Provide the [X, Y] coordinate of the cell's center where the given text is located.  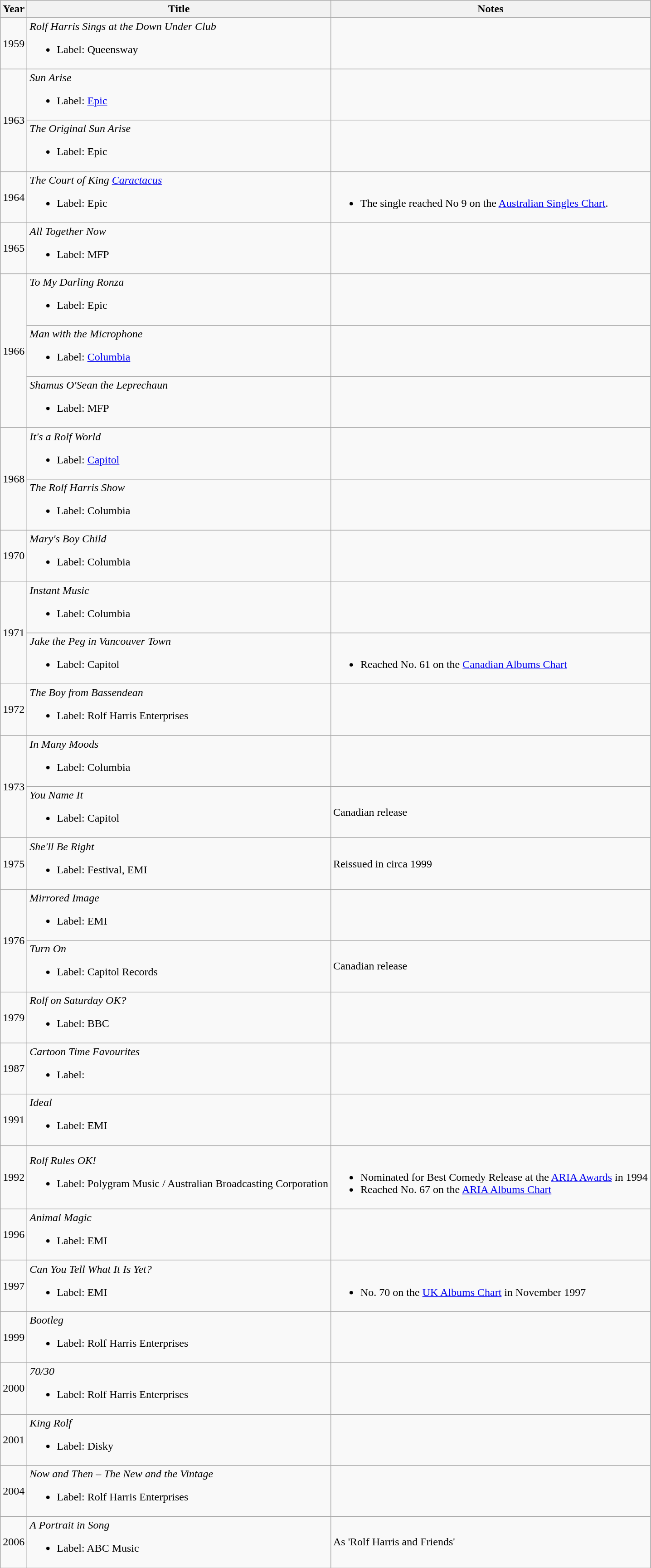
Shamus O'Sean the LeprechaunLabel: MFP [179, 402]
Title [179, 9]
1965 [14, 248]
1972 [14, 710]
Reissued in circa 1999 [491, 863]
Turn OnLabel: Capitol Records [179, 966]
2000 [14, 1388]
Notes [491, 9]
Animal MagicLabel: EMI [179, 1234]
The Original Sun AriseLabel: Epic [179, 146]
1976 [14, 940]
1979 [14, 1018]
No. 70 on the UK Albums Chart in November 1997 [491, 1286]
1973 [14, 787]
Reached No. 61 on the Canadian Albums Chart [491, 658]
1964 [14, 197]
1966 [14, 351]
All Together NowLabel: MFP [179, 248]
Can You Tell What It Is Yet?Label: EMI [179, 1286]
The Rolf Harris ShowLabel: Columbia [179, 504]
Rolf on Saturday OK?Label: BBC [179, 1018]
In Many MoodsLabel: Columbia [179, 761]
Sun AriseLabel: Epic [179, 94]
A Portrait in SongLabel: ABC Music [179, 1543]
1991 [14, 1120]
Rolf Rules OK!Label: Polygram Music / Australian Broadcasting Corporation [179, 1177]
1959 [14, 44]
Jake the Peg in Vancouver TownLabel: Capitol [179, 658]
1996 [14, 1234]
To My Darling RonzaLabel: Epic [179, 299]
Rolf Harris Sings at the Down Under ClubLabel: Queensway [179, 44]
1970 [14, 556]
70/30Label: Rolf Harris Enterprises [179, 1388]
Man with the MicrophoneLabel: Columbia [179, 351]
You Name ItLabel: Capitol [179, 813]
Now and Then – The New and the VintageLabel: Rolf Harris Enterprises [179, 1491]
1963 [14, 120]
Nominated for Best Comedy Release at the ARIA Awards in 1994Reached No. 67 on the ARIA Albums Chart [491, 1177]
As 'Rolf Harris and Friends' [491, 1543]
1971 [14, 633]
Mirrored ImageLabel: EMI [179, 915]
Instant MusicLabel: Columbia [179, 607]
1975 [14, 863]
Mary's Boy ChildLabel: Columbia [179, 556]
The Boy from BassendeanLabel: Rolf Harris Enterprises [179, 710]
2001 [14, 1439]
The Court of King CaractacusLabel: Epic [179, 197]
1999 [14, 1337]
IdealLabel: EMI [179, 1120]
2004 [14, 1491]
The single reached No 9 on the Australian Singles Chart. [491, 197]
Cartoon Time FavouritesLabel: [179, 1068]
BootlegLabel: Rolf Harris Enterprises [179, 1337]
2006 [14, 1543]
1968 [14, 479]
It's a Rolf WorldLabel: Capitol [179, 453]
1997 [14, 1286]
She'll Be RightLabel: Festival, EMI [179, 863]
Year [14, 9]
1987 [14, 1068]
1992 [14, 1177]
King RolfLabel: Disky [179, 1439]
